Locate the cell with the specified text and output its (x, y) center coordinate. 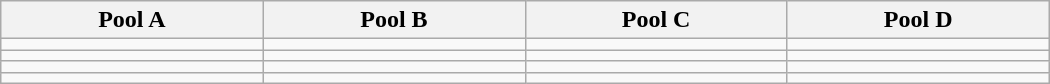
Pool C (656, 20)
Pool D (918, 20)
Pool A (132, 20)
Pool B (394, 20)
